Search for the cell housing the specified text and yield its (X, Y) center coordinate. 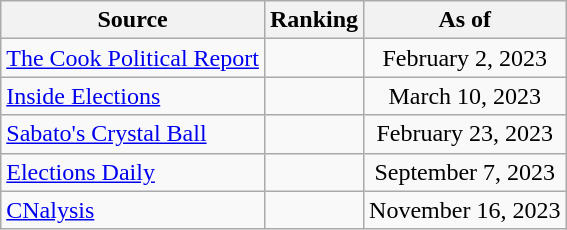
Inside Elections (133, 96)
Sabato's Crystal Ball (133, 134)
As of (465, 20)
February 23, 2023 (465, 134)
CNalysis (133, 210)
The Cook Political Report (133, 58)
September 7, 2023 (465, 172)
Ranking (314, 20)
Elections Daily (133, 172)
February 2, 2023 (465, 58)
March 10, 2023 (465, 96)
Source (133, 20)
November 16, 2023 (465, 210)
